Determine the [x, y] coordinate at the center of the cell enclosing the given text.  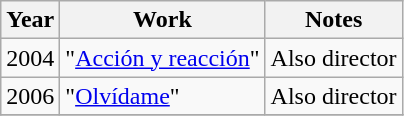
"Acción y reacción" [162, 58]
Work [162, 20]
"Olvídame" [162, 96]
Year [30, 20]
2006 [30, 96]
Notes [334, 20]
2004 [30, 58]
